Identify which cell holds the provided text, then report its (X, Y) central coordinate. 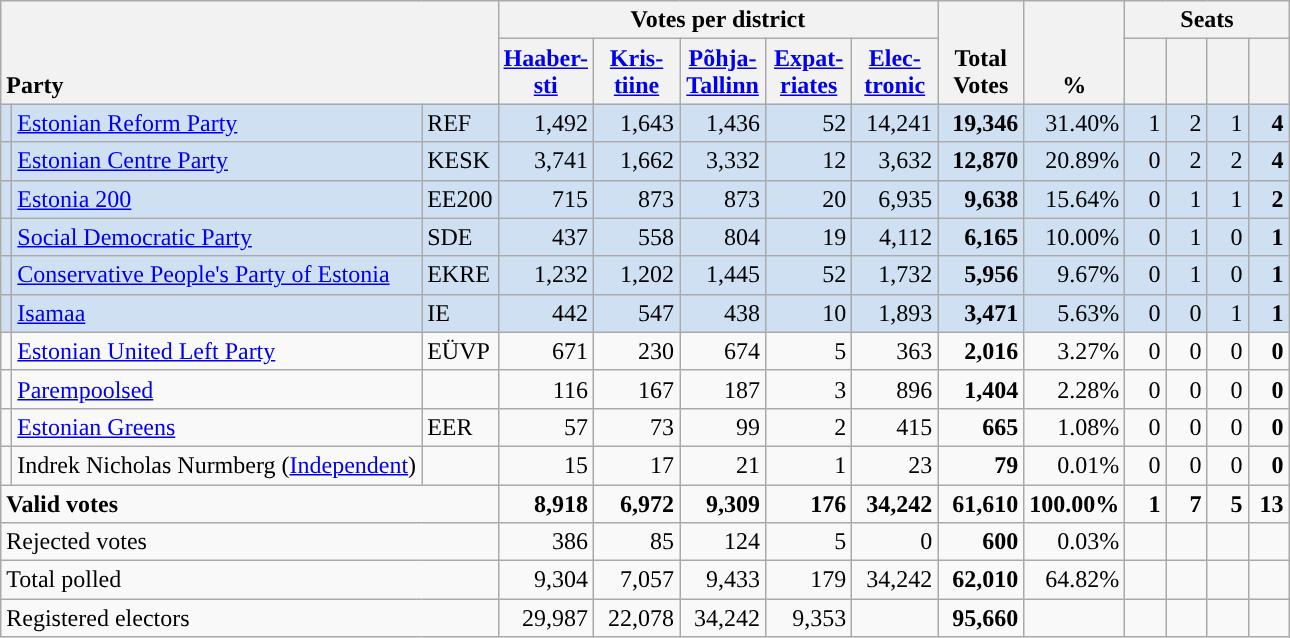
6,165 (981, 237)
62,010 (981, 580)
116 (546, 389)
6,972 (637, 503)
Estonian Reform Party (217, 123)
10 (809, 313)
665 (981, 427)
KESK (460, 161)
3.27% (1074, 351)
EER (460, 427)
Valid votes (250, 503)
23 (895, 465)
20 (809, 199)
79 (981, 465)
3,632 (895, 161)
Expat- riates (809, 72)
21 (723, 465)
4,112 (895, 237)
9,433 (723, 580)
31.40% (1074, 123)
3 (809, 389)
167 (637, 389)
9,638 (981, 199)
1,643 (637, 123)
100.00% (1074, 503)
8,918 (546, 503)
EE200 (460, 199)
230 (637, 351)
61,610 (981, 503)
804 (723, 237)
1,732 (895, 275)
558 (637, 237)
Votes per district (718, 20)
9,353 (809, 618)
896 (895, 389)
437 (546, 237)
19,346 (981, 123)
EÜVP (460, 351)
0.01% (1074, 465)
187 (723, 389)
20.89% (1074, 161)
1,893 (895, 313)
5,956 (981, 275)
Social Democratic Party (217, 237)
Seats (1207, 20)
1.08% (1074, 427)
386 (546, 542)
1,232 (546, 275)
674 (723, 351)
14,241 (895, 123)
IE (460, 313)
363 (895, 351)
2.28% (1074, 389)
Estonian Greens (217, 427)
9.67% (1074, 275)
5.63% (1074, 313)
176 (809, 503)
% (1074, 52)
1,404 (981, 389)
29,987 (546, 618)
SDE (460, 237)
415 (895, 427)
Isamaa (217, 313)
REF (460, 123)
7,057 (637, 580)
7 (1186, 503)
1,445 (723, 275)
85 (637, 542)
95,660 (981, 618)
2,016 (981, 351)
15 (546, 465)
1,492 (546, 123)
1,202 (637, 275)
17 (637, 465)
64.82% (1074, 580)
Kris- tiine (637, 72)
Parempoolsed (217, 389)
0.03% (1074, 542)
Conservative People's Party of Estonia (217, 275)
Total Votes (981, 52)
Party (250, 52)
6,935 (895, 199)
3,471 (981, 313)
671 (546, 351)
1,662 (637, 161)
13 (1268, 503)
3,741 (546, 161)
Estonia 200 (217, 199)
3,332 (723, 161)
Elec- tronic (895, 72)
19 (809, 237)
1,436 (723, 123)
Rejected votes (250, 542)
9,304 (546, 580)
124 (723, 542)
547 (637, 313)
600 (981, 542)
EKRE (460, 275)
9,309 (723, 503)
438 (723, 313)
Indrek Nicholas Nurmberg (Independent) (217, 465)
15.64% (1074, 199)
715 (546, 199)
22,078 (637, 618)
99 (723, 427)
73 (637, 427)
57 (546, 427)
12 (809, 161)
179 (809, 580)
Registered electors (250, 618)
Estonian United Left Party (217, 351)
Total polled (250, 580)
10.00% (1074, 237)
Estonian Centre Party (217, 161)
Haaber- sti (546, 72)
442 (546, 313)
12,870 (981, 161)
Põhja- Tallinn (723, 72)
